Output the (x, y) coordinate of the center of the cell containing the given text.  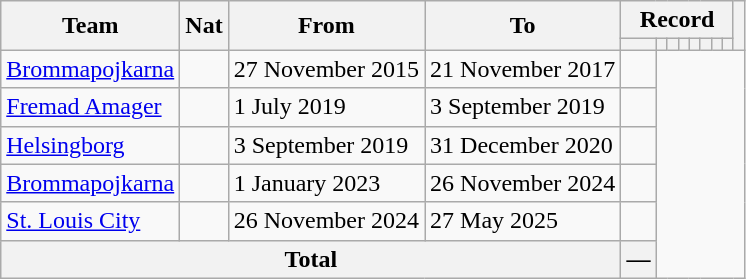
Record (677, 20)
Team (90, 26)
Nat (204, 26)
31 December 2020 (523, 145)
Helsingborg (90, 145)
27 November 2015 (326, 69)
St. Louis City (90, 221)
From (326, 26)
1 July 2019 (326, 107)
1 January 2023 (326, 183)
Total (311, 259)
27 May 2025 (523, 221)
To (523, 26)
21 November 2017 (523, 69)
Fremad Amager (90, 107)
— (638, 259)
